Capture the cell that displays the provided text and extract its (X, Y) central coordinate. 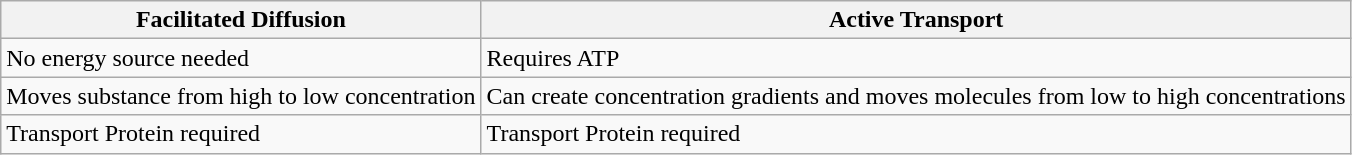
Moves substance from high to low concentration (241, 96)
Requires ATP (916, 58)
No energy source needed (241, 58)
Facilitated Diffusion (241, 20)
Can create concentration gradients and moves molecules from low to high concentrations (916, 96)
Active Transport (916, 20)
